Scan for the cell matching the given text and deliver its [X, Y] coordinate at center. 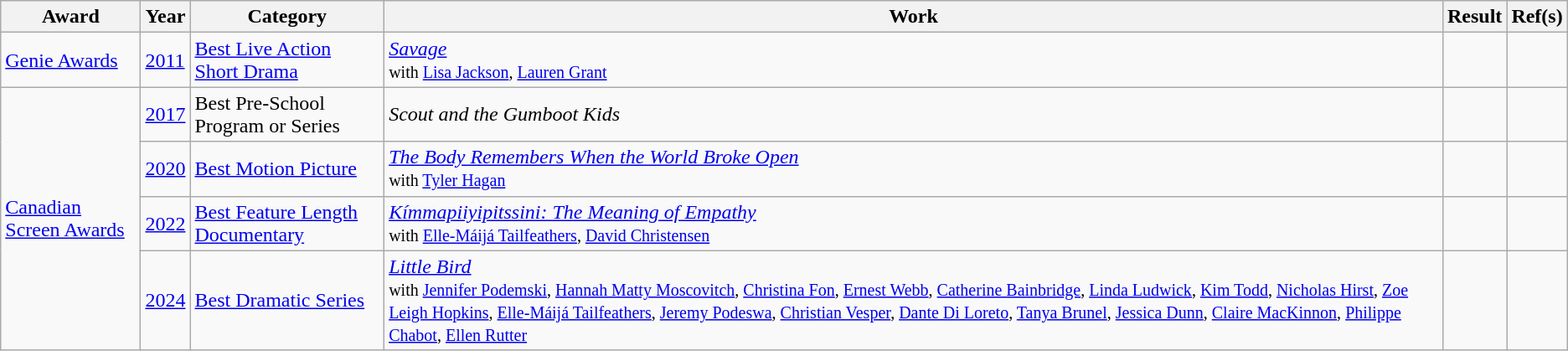
Best Motion Picture [287, 169]
2017 [166, 114]
Scout and the Gumboot Kids [914, 114]
2020 [166, 169]
2022 [166, 223]
Savagewith Lisa Jackson, Lauren Grant [914, 60]
Best Pre-School Program or Series [287, 114]
Ref(s) [1537, 17]
Award [70, 17]
2024 [166, 300]
2011 [166, 60]
Work [914, 17]
Category [287, 17]
Year [166, 17]
Best Feature Length Documentary [287, 223]
Genie Awards [70, 60]
Best Live Action Short Drama [287, 60]
Result [1474, 17]
Kímmapiiyipitssini: The Meaning of Empathywith Elle-Máijá Tailfeathers, David Christensen [914, 223]
Canadian Screen Awards [70, 219]
The Body Remembers When the World Broke Openwith Tyler Hagan [914, 169]
Best Dramatic Series [287, 300]
